Pinpoint the cell where the given text exists, returning its (x, y) midpoint coordinate. 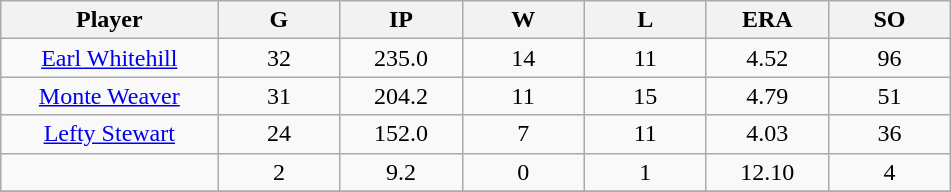
24 (279, 134)
36 (889, 134)
32 (279, 58)
204.2 (401, 96)
15 (645, 96)
IP (401, 20)
1 (645, 172)
0 (523, 172)
Earl Whitehill (110, 58)
4.03 (767, 134)
14 (523, 58)
7 (523, 134)
235.0 (401, 58)
Monte Weaver (110, 96)
12.10 (767, 172)
9.2 (401, 172)
Player (110, 20)
4.79 (767, 96)
ERA (767, 20)
51 (889, 96)
G (279, 20)
W (523, 20)
4 (889, 172)
2 (279, 172)
4.52 (767, 58)
L (645, 20)
SO (889, 20)
96 (889, 58)
31 (279, 96)
152.0 (401, 134)
Lefty Stewart (110, 134)
